For the text-containing cell, return its midpoint in (x, y) coordinate format. 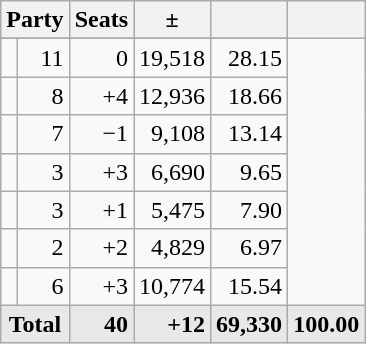
+1 (101, 210)
6,690 (172, 172)
7 (43, 134)
15.54 (250, 286)
2 (43, 248)
12,936 (172, 96)
11 (43, 58)
4,829 (172, 248)
13.14 (250, 134)
9.65 (250, 172)
8 (43, 96)
19,518 (172, 58)
9,108 (172, 134)
18.66 (250, 96)
40 (101, 324)
69,330 (250, 324)
6.97 (250, 248)
5,475 (172, 210)
7.90 (250, 210)
6 (43, 286)
± (172, 20)
Party (35, 20)
Seats (101, 20)
0 (101, 58)
Total (35, 324)
28.15 (250, 58)
+4 (101, 96)
−1 (101, 134)
+2 (101, 248)
100.00 (326, 324)
10,774 (172, 286)
+12 (172, 324)
